Scan for the cell matching the given text and deliver its [x, y] coordinate at center. 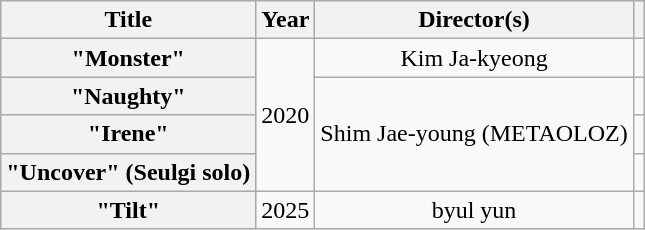
Year [286, 20]
Kim Ja-kyeong [474, 58]
2020 [286, 115]
2025 [286, 210]
Director(s) [474, 20]
"Irene" [128, 134]
Title [128, 20]
"Uncover" (Seulgi solo) [128, 172]
byul yun [474, 210]
"Monster" [128, 58]
"Naughty" [128, 96]
"Tilt" [128, 210]
Shim Jae-young (METAOLOZ) [474, 134]
